Search for the cell housing the specified text and yield its (X, Y) center coordinate. 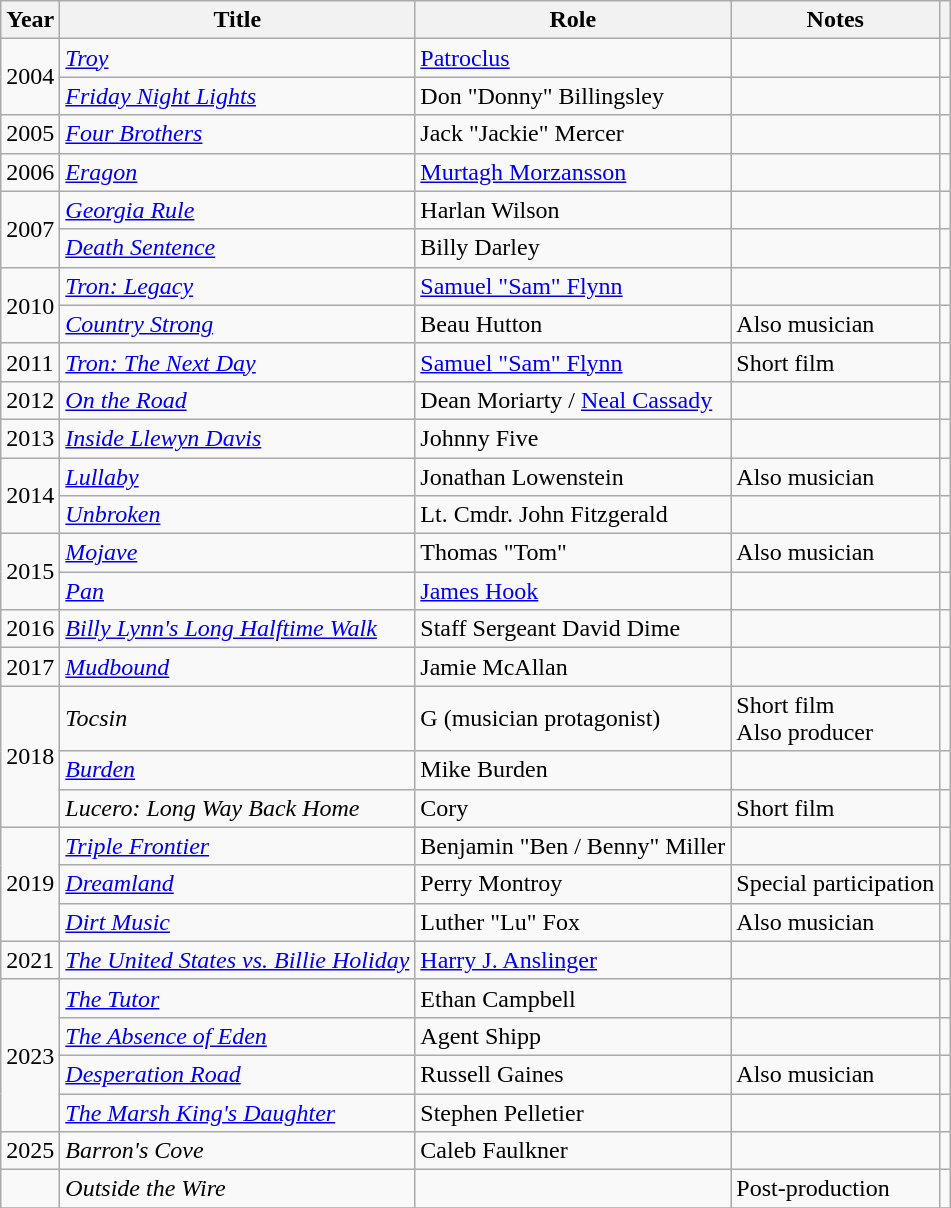
Tron: The Next Day (238, 362)
Troy (238, 58)
Notes (836, 20)
2021 (30, 960)
Stephen Pelletier (573, 1113)
Burden (238, 770)
Special participation (836, 884)
2006 (30, 172)
Murtagh Morzansson (573, 172)
Lullaby (238, 477)
The Absence of Eden (238, 1036)
Dirt Music (238, 922)
Harry J. Anslinger (573, 960)
Outside the Wire (238, 1189)
Year (30, 20)
The United States vs. Billie Holiday (238, 960)
2005 (30, 134)
2016 (30, 629)
2013 (30, 438)
The Marsh King's Daughter (238, 1113)
Short filmAlso producer (836, 718)
Perry Montroy (573, 884)
Harlan Wilson (573, 210)
2014 (30, 496)
Billy Darley (573, 248)
2004 (30, 77)
Desperation Road (238, 1074)
The Tutor (238, 998)
James Hook (573, 591)
Lt. Cmdr. John Fitzgerald (573, 515)
Don "Donny" Billingsley (573, 96)
Georgia Rule (238, 210)
Four Brothers (238, 134)
2012 (30, 400)
Caleb Faulkner (573, 1151)
Benjamin "Ben / Benny" Miller (573, 846)
2007 (30, 229)
Pan (238, 591)
Country Strong (238, 324)
Death Sentence (238, 248)
Inside Llewyn Davis (238, 438)
Barron's Cove (238, 1151)
On the Road (238, 400)
Cory (573, 808)
2018 (30, 756)
Beau Hutton (573, 324)
Title (238, 20)
2015 (30, 572)
Role (573, 20)
G (musician protagonist) (573, 718)
2010 (30, 305)
Mike Burden (573, 770)
Ethan Campbell (573, 998)
Unbroken (238, 515)
Johnny Five (573, 438)
Jack "Jackie" Mercer (573, 134)
Russell Gaines (573, 1074)
Tocsin (238, 718)
Post-production (836, 1189)
Lucero: Long Way Back Home (238, 808)
Billy Lynn's Long Halftime Walk (238, 629)
Eragon (238, 172)
2023 (30, 1055)
Jonathan Lowenstein (573, 477)
2017 (30, 667)
Tron: Legacy (238, 286)
Mojave (238, 553)
Patroclus (573, 58)
Agent Shipp (573, 1036)
Staff Sergeant David Dime (573, 629)
Triple Frontier (238, 846)
Dean Moriarty / Neal Cassady (573, 400)
2011 (30, 362)
Friday Night Lights (238, 96)
Mudbound (238, 667)
Jamie McAllan (573, 667)
2019 (30, 884)
2025 (30, 1151)
Thomas "Tom" (573, 553)
Dreamland (238, 884)
Luther "Lu" Fox (573, 922)
